Output the [X, Y] coordinate of the center of the cell containing the given text.  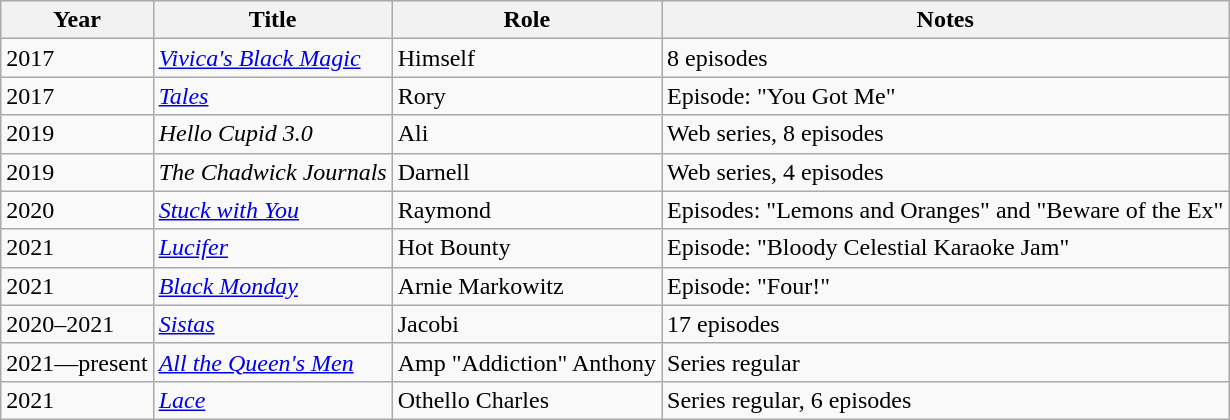
Episode: "Four!" [946, 286]
Arnie Markowitz [526, 286]
The Chadwick Journals [272, 172]
Lucifer [272, 248]
Darnell [526, 172]
Hello Cupid 3.0 [272, 134]
Web series, 8 episodes [946, 134]
Stuck with You [272, 210]
All the Queen's Men [272, 362]
8 episodes [946, 58]
17 episodes [946, 324]
Web series, 4 episodes [946, 172]
Role [526, 20]
Series regular [946, 362]
Episode: "Bloody Celestial Karaoke Jam" [946, 248]
Othello Charles [526, 400]
Episode: "You Got Me" [946, 96]
2021—present [77, 362]
Lace [272, 400]
Raymond [526, 210]
Sistas [272, 324]
Notes [946, 20]
Black Monday [272, 286]
Title [272, 20]
Tales [272, 96]
Vivica's Black Magic [272, 58]
Jacobi [526, 324]
Rory [526, 96]
Year [77, 20]
2020–2021 [77, 324]
Ali [526, 134]
Series regular, 6 episodes [946, 400]
Hot Bounty [526, 248]
Episodes: "Lemons and Oranges" and "Beware of the Ex" [946, 210]
Amp "Addiction" Anthony [526, 362]
2020 [77, 210]
Himself [526, 58]
